Pinpoint the cell where the given text exists, returning its [X, Y] midpoint coordinate. 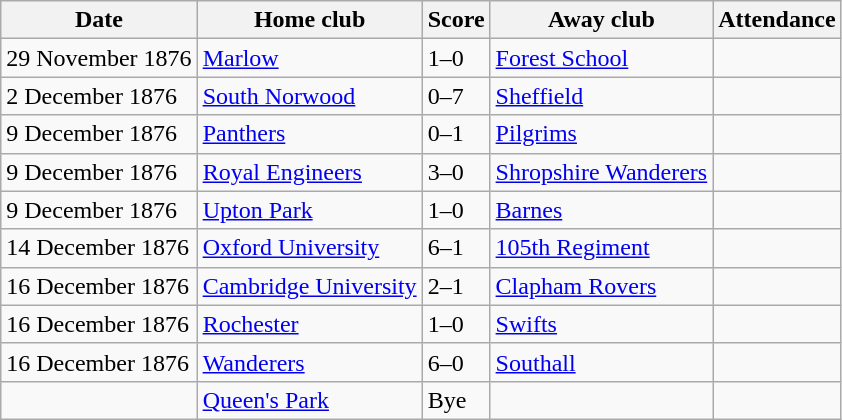
Date [99, 20]
14 December 1876 [99, 248]
Shropshire Wanderers [602, 172]
6–0 [456, 362]
105th Regiment [602, 248]
Away club [602, 20]
3–0 [456, 172]
Barnes [602, 210]
29 November 1876 [99, 58]
Queen's Park [310, 400]
Panthers [310, 134]
Clapham Rovers [602, 286]
0–1 [456, 134]
Wanderers [310, 362]
6–1 [456, 248]
Bye [456, 400]
Forest School [602, 58]
2 December 1876 [99, 96]
Rochester [310, 324]
Southall [602, 362]
Oxford University [310, 248]
Upton Park [310, 210]
Swifts [602, 324]
Cambridge University [310, 286]
Score [456, 20]
Home club [310, 20]
Marlow [310, 58]
0–7 [456, 96]
2–1 [456, 286]
Royal Engineers [310, 172]
Sheffield [602, 96]
South Norwood [310, 96]
Pilgrims [602, 134]
Attendance [777, 20]
